Locate the cell with the specified text and output its (x, y) center coordinate. 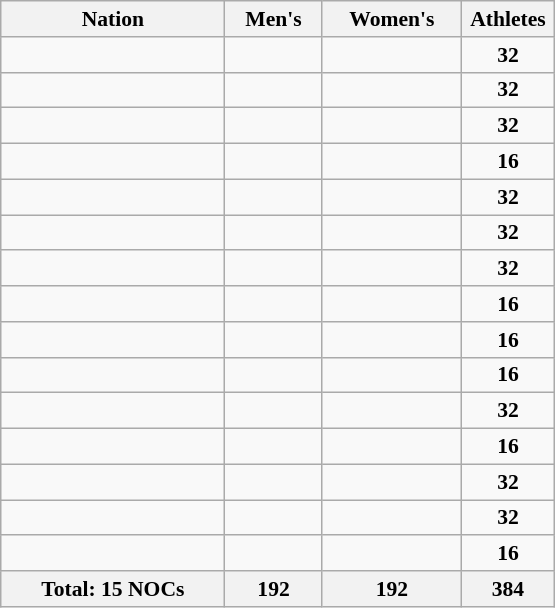
384 (508, 589)
Athletes (508, 19)
Nation (113, 19)
Women's (392, 19)
Total: 15 NOCs (113, 589)
Men's (274, 19)
